Detect which cell encompasses the target text, then output its (x, y) center coordinate. 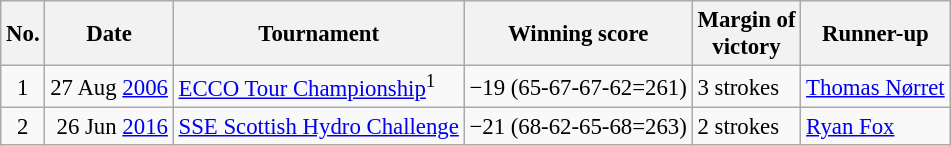
3 strokes (746, 87)
Runner-up (876, 34)
Tournament (318, 34)
27 Aug 2006 (109, 87)
−19 (65-67-67-62=261) (578, 87)
ECCO Tour Championship1 (318, 87)
SSE Scottish Hydro Challenge (318, 127)
No. (23, 34)
Winning score (578, 34)
26 Jun 2016 (109, 127)
1 (23, 87)
Margin ofvictory (746, 34)
Ryan Fox (876, 127)
Thomas Nørret (876, 87)
Date (109, 34)
2 (23, 127)
−21 (68-62-65-68=263) (578, 127)
2 strokes (746, 127)
